Find where the given text appears and provide that cell's center as [x, y] coordinate. 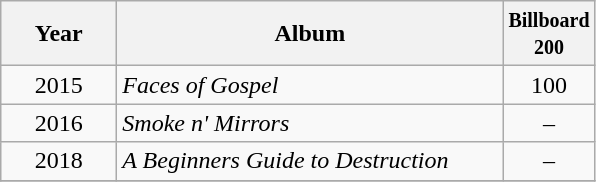
Album [310, 34]
2018 [59, 161]
Billboard200 [549, 34]
Smoke n' Mirrors [310, 123]
2016 [59, 123]
A Beginners Guide to Destruction [310, 161]
2015 [59, 85]
100 [549, 85]
Faces of Gospel [310, 85]
Year [59, 34]
